Return the [x, y] coordinate for the center point of the cell that contains the specified text.  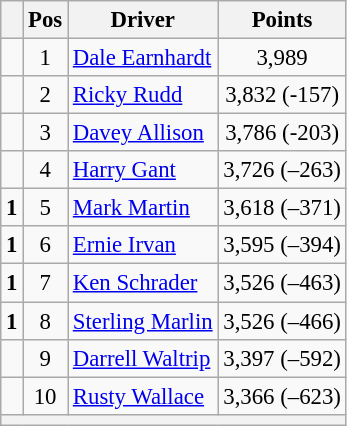
3 [46, 133]
Rusty Wallace [143, 396]
Davey Allison [143, 133]
Sterling Marlin [143, 321]
6 [46, 245]
3,526 (–463) [282, 283]
Darrell Waltrip [143, 358]
Dale Earnhardt [143, 58]
3,786 (-203) [282, 133]
Ken Schrader [143, 283]
8 [46, 321]
3,618 (–371) [282, 208]
3,989 [282, 58]
4 [46, 170]
Ricky Rudd [143, 95]
7 [46, 283]
3,726 (–263) [282, 170]
Mark Martin [143, 208]
3,397 (–592) [282, 358]
3,595 (–394) [282, 245]
9 [46, 358]
Harry Gant [143, 170]
2 [46, 95]
3,526 (–466) [282, 321]
Pos [46, 20]
Driver [143, 20]
3,366 (–623) [282, 396]
Ernie Irvan [143, 245]
3,832 (-157) [282, 95]
Points [282, 20]
10 [46, 396]
5 [46, 208]
